Extract the [X, Y] coordinate from the center of the cell holding the provided text.  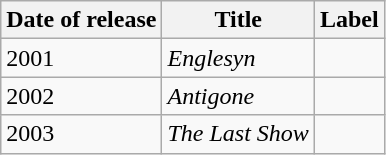
Antigone [238, 96]
Date of release [82, 20]
2003 [82, 134]
Englesyn [238, 58]
2001 [82, 58]
Label [349, 20]
Title [238, 20]
The Last Show [238, 134]
2002 [82, 96]
